Search for the cell housing the specified text and yield its (x, y) center coordinate. 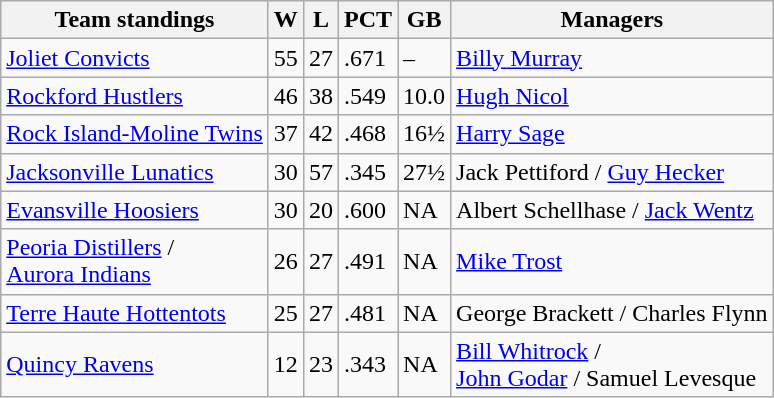
Joliet Convicts (135, 58)
George Brackett / Charles Flynn (612, 313)
20 (320, 210)
46 (286, 96)
.671 (368, 58)
Terre Haute Hottentots (135, 313)
.343 (368, 364)
PCT (368, 20)
55 (286, 58)
27½ (424, 172)
W (286, 20)
26 (286, 262)
Managers (612, 20)
Albert Schellhase / Jack Wentz (612, 210)
38 (320, 96)
– (424, 58)
Jack Pettiford / Guy Hecker (612, 172)
Evansville Hoosiers (135, 210)
23 (320, 364)
Team standings (135, 20)
Harry Sage (612, 134)
.468 (368, 134)
.600 (368, 210)
Rockford Hustlers (135, 96)
57 (320, 172)
Bill Whitrock / John Godar / Samuel Levesque (612, 364)
Jacksonville Lunatics (135, 172)
10.0 (424, 96)
37 (286, 134)
.345 (368, 172)
Hugh Nicol (612, 96)
.491 (368, 262)
L (320, 20)
Mike Trost (612, 262)
.481 (368, 313)
GB (424, 20)
12 (286, 364)
Peoria Distillers / Aurora Indians (135, 262)
42 (320, 134)
16½ (424, 134)
Rock Island-Moline Twins (135, 134)
.549 (368, 96)
Billy Murray (612, 58)
25 (286, 313)
Quincy Ravens (135, 364)
